Capture the cell that displays the provided text and extract its (x, y) central coordinate. 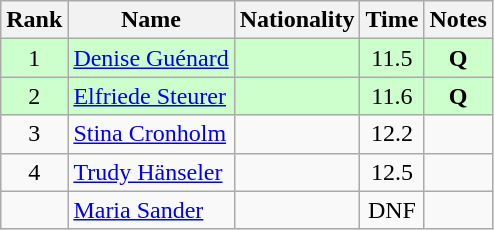
DNF (392, 210)
12.2 (392, 134)
Trudy Hänseler (151, 172)
Maria Sander (151, 210)
Notes (458, 20)
2 (34, 96)
Name (151, 20)
Stina Cronholm (151, 134)
11.6 (392, 96)
Time (392, 20)
Rank (34, 20)
12.5 (392, 172)
1 (34, 58)
3 (34, 134)
Elfriede Steurer (151, 96)
4 (34, 172)
Denise Guénard (151, 58)
Nationality (297, 20)
11.5 (392, 58)
